Identify which cell holds the provided text, then report its [x, y] central coordinate. 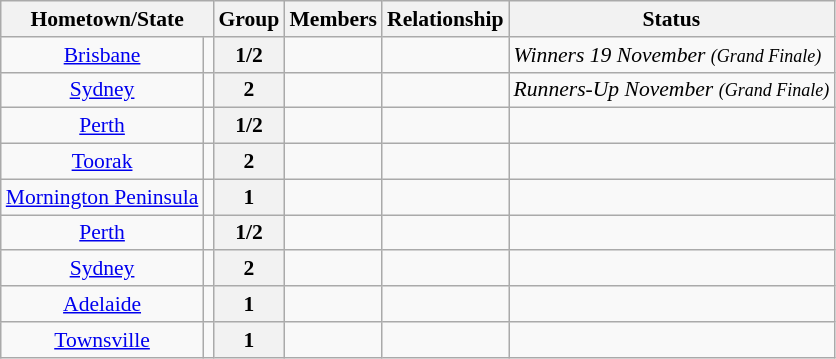
Brisbane [102, 55]
Relationship [445, 19]
Status [672, 19]
Townsville [102, 340]
Winners 19 November (Grand Finale) [672, 55]
Group [248, 19]
Runners-Up November (Grand Finale) [672, 90]
Hometown/State [108, 19]
Toorak [102, 162]
Members [333, 19]
Mornington Peninsula [102, 197]
Adelaide [102, 304]
